Extract the (x, y) coordinate from the center of the cell holding the provided text.  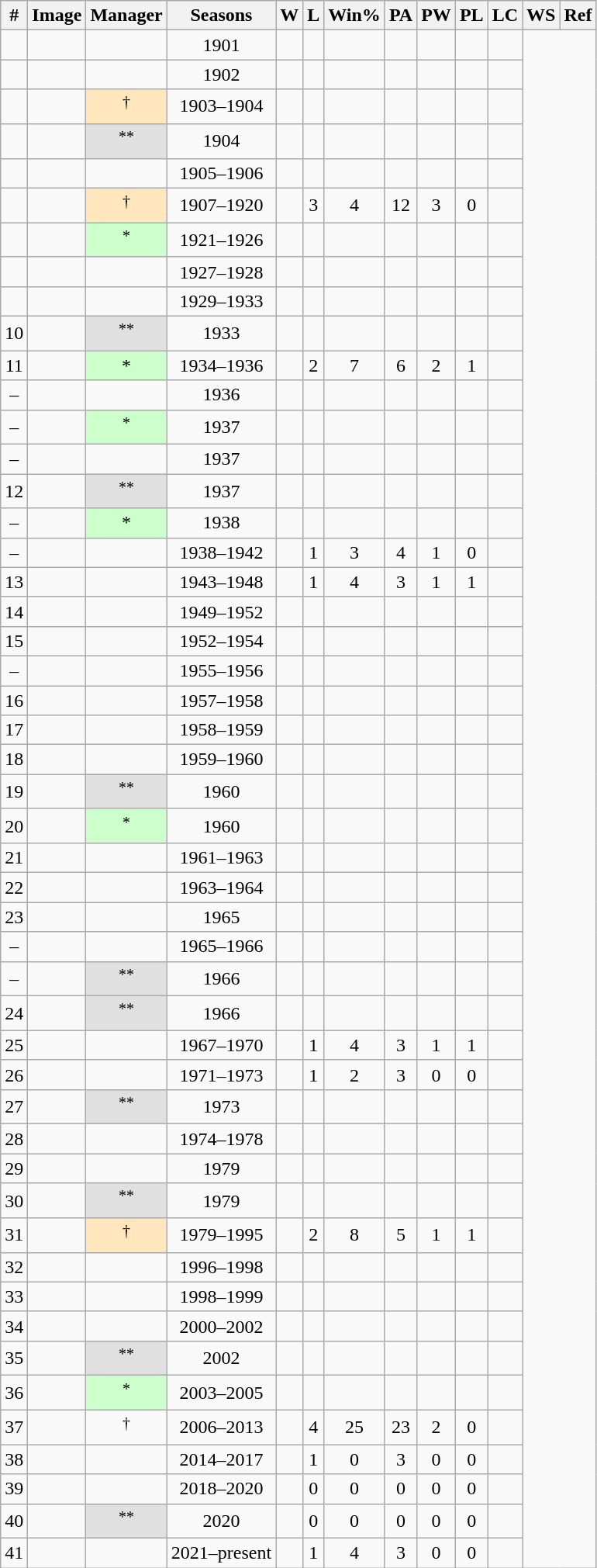
1933 (221, 334)
1934–1936 (221, 365)
1963–1964 (221, 888)
PL (471, 16)
1938 (221, 523)
38 (14, 1459)
1959–1960 (221, 760)
15 (14, 641)
1955–1956 (221, 671)
2006–2013 (221, 1428)
1957–1958 (221, 701)
39 (14, 1489)
1958–1959 (221, 730)
41 (14, 1553)
PW (437, 16)
1905–1906 (221, 173)
1902 (221, 74)
1907–1920 (221, 205)
21 (14, 858)
2021–present (221, 1553)
7 (355, 365)
2014–2017 (221, 1459)
Win% (355, 16)
26 (14, 1075)
36 (14, 1393)
35 (14, 1358)
40 (14, 1521)
2002 (221, 1358)
2018–2020 (221, 1489)
L (313, 16)
33 (14, 1296)
20 (14, 826)
37 (14, 1428)
13 (14, 582)
1921–1926 (221, 241)
1949–1952 (221, 611)
1943–1948 (221, 582)
2000–2002 (221, 1326)
29 (14, 1168)
1904 (221, 141)
34 (14, 1326)
1901 (221, 45)
6 (400, 365)
Seasons (221, 16)
1998–1999 (221, 1296)
1961–1963 (221, 858)
1996–1998 (221, 1267)
WS (541, 16)
W (290, 16)
32 (14, 1267)
1929–1933 (221, 301)
1971–1973 (221, 1075)
17 (14, 730)
16 (14, 701)
Ref (578, 16)
10 (14, 334)
18 (14, 760)
1967–1970 (221, 1045)
PA (400, 16)
14 (14, 611)
1903–1904 (221, 107)
1973 (221, 1106)
11 (14, 365)
2020 (221, 1521)
1927–1928 (221, 272)
1965 (221, 917)
30 (14, 1201)
24 (14, 1013)
1979–1995 (221, 1235)
LC (505, 16)
22 (14, 888)
Manager (126, 16)
1952–1954 (221, 641)
5 (400, 1235)
2003–2005 (221, 1393)
1936 (221, 395)
1974–1978 (221, 1139)
Image (57, 16)
28 (14, 1139)
19 (14, 791)
27 (14, 1106)
# (14, 16)
1965–1966 (221, 947)
31 (14, 1235)
8 (355, 1235)
1938–1942 (221, 552)
